Provide the (x, y) coordinate of the cell's center where the given text is located.  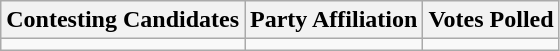
Votes Polled (491, 20)
Party Affiliation (334, 20)
Contesting Candidates (123, 20)
